Provide the [X, Y] coordinate of the cell's center where the given text is located.  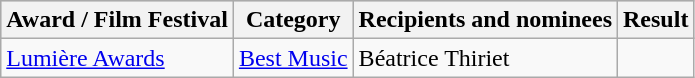
Lumière Awards [118, 58]
Recipients and nominees [485, 20]
Best Music [293, 58]
Category [293, 20]
Award / Film Festival [118, 20]
Result [656, 20]
Béatrice Thiriet [485, 58]
